Scan for the cell matching the given text and deliver its (X, Y) coordinate at center. 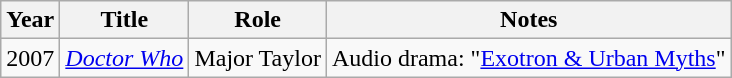
Doctor Who (124, 58)
2007 (30, 58)
Role (258, 20)
Notes (528, 20)
Title (124, 20)
Year (30, 20)
Audio drama: "Exotron & Urban Myths" (528, 58)
Major Taylor (258, 58)
